Locate the cell with the specified text and output its [x, y] center coordinate. 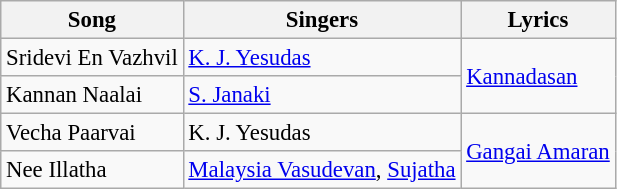
S. Janaki [322, 95]
Sridevi En Vazhvil [92, 58]
Vecha Paarvai [92, 133]
Song [92, 20]
Gangai Amaran [538, 152]
Malaysia Vasudevan, Sujatha [322, 170]
Kannan Naalai [92, 95]
Lyrics [538, 20]
Kannadasan [538, 76]
Singers [322, 20]
Nee Illatha [92, 170]
